Search for the cell housing the specified text and yield its (X, Y) center coordinate. 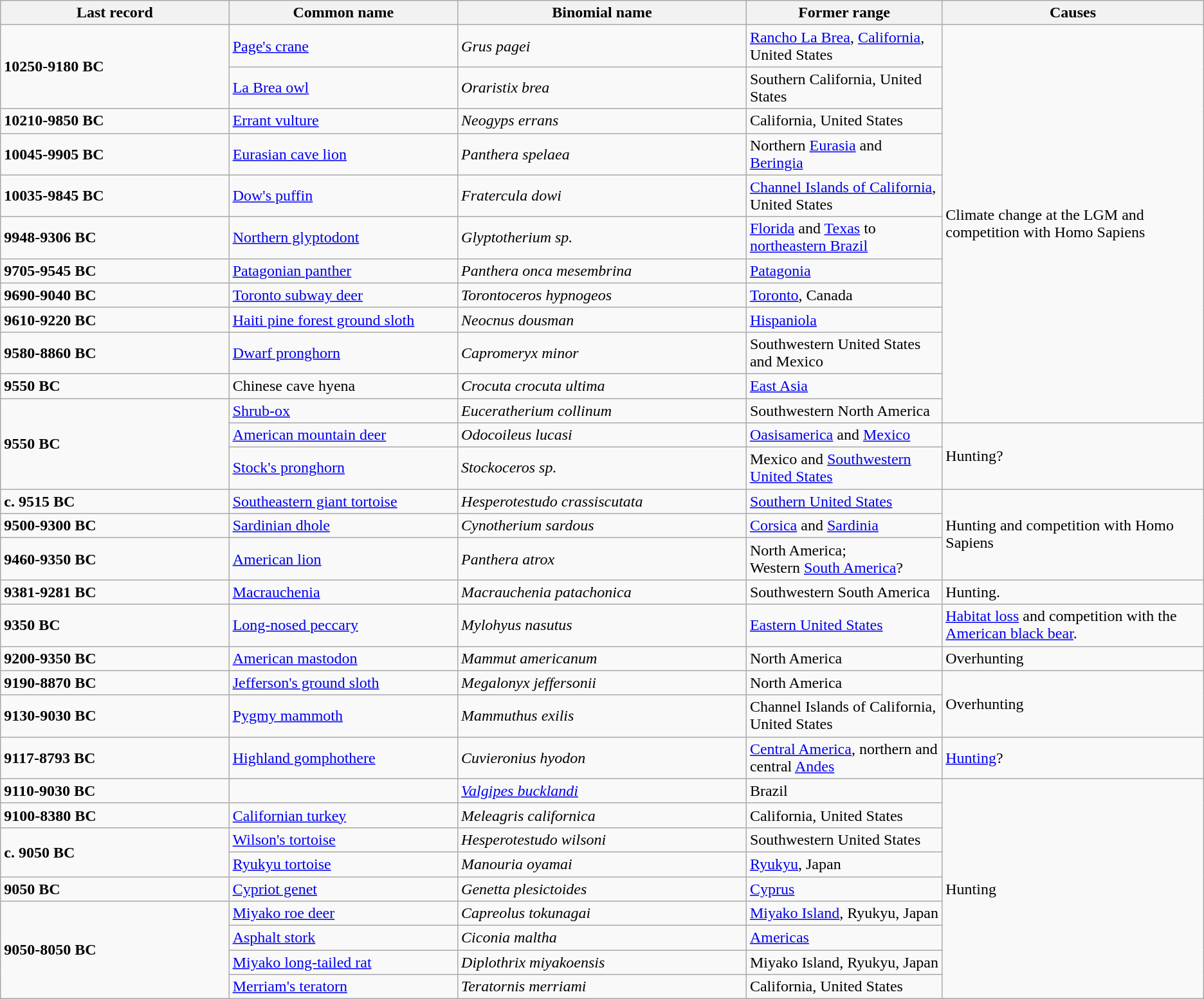
Capromeryx minor (602, 352)
American mastodon (343, 658)
Southwestern United States (844, 840)
9190-8870 BC (114, 683)
Corsica and Sardinia (844, 526)
c. 9515 BC (114, 501)
Page's crane (343, 46)
Ryukyu tortoise (343, 864)
Central America, northern and central Andes (844, 757)
Diplothrix miyakoensis (602, 962)
9050-8050 BC (114, 950)
Sardinian dhole (343, 526)
Hispaniola (844, 319)
9200-9350 BC (114, 658)
9580-8860 BC (114, 352)
Euceratherium collinum (602, 411)
Hesperotestudo wilsoni (602, 840)
9610-9220 BC (114, 319)
Manouria oyamai (602, 864)
10045-9905 BC (114, 154)
Hunting and competition with Homo Sapiens (1073, 535)
9110-9030 BC (114, 791)
Merriam's teratorn (343, 987)
Former range (844, 13)
Last record (114, 13)
10250-9180 BC (114, 67)
Mammut americanum (602, 658)
La Brea owl (343, 87)
9350 BC (114, 625)
Cuvieronius hyodon (602, 757)
Mexico and Southwestern United States (844, 468)
Cyprus (844, 889)
Americas (844, 938)
Cynotherium sardous (602, 526)
Glyptotherium sp. (602, 238)
Northern glyptodont (343, 238)
Mylohyus nasutus (602, 625)
Dwarf pronghorn (343, 352)
Patagonian panther (343, 271)
Habitat loss and competition with the American black bear. (1073, 625)
Miyako roe deer (343, 914)
Neocnus dousman (602, 319)
Capreolus tokunagai (602, 914)
Chinese cave hyena (343, 386)
Brazil (844, 791)
Florida and Texas to northeastern Brazil (844, 238)
9130-9030 BC (114, 716)
Southwestern South America (844, 592)
Californian turkey (343, 815)
Southwestern North America (844, 411)
10035-9845 BC (114, 195)
Teratornis merriami (602, 987)
Macrauchenia patachonica (602, 592)
Causes (1073, 13)
Panthera spelaea (602, 154)
Panthera atrox (602, 559)
American lion (343, 559)
Errant vulture (343, 121)
Binomial name (602, 13)
10210-9850 BC (114, 121)
Torontoceros hypnogeos (602, 295)
Southwestern United States and Mexico (844, 352)
Long-nosed peccary (343, 625)
9117-8793 BC (114, 757)
Neogyps errans (602, 121)
9050 BC (114, 889)
Crocuta crocuta ultima (602, 386)
9690-9040 BC (114, 295)
Common name (343, 13)
Eurasian cave lion (343, 154)
9948-9306 BC (114, 238)
Meleagris californica (602, 815)
Valgipes bucklandi (602, 791)
9100-8380 BC (114, 815)
Oasisamerica and Mexico (844, 435)
East Asia (844, 386)
Odocoileus lucasi (602, 435)
Highland gomphothere (343, 757)
9705-9545 BC (114, 271)
American mountain deer (343, 435)
Southeastern giant tortoise (343, 501)
Oraristix brea (602, 87)
Hunting. (1073, 592)
Toronto subway deer (343, 295)
Pygmy mammoth (343, 716)
Megalonyx jeffersonii (602, 683)
Stockoceros sp. (602, 468)
Fratercula dowi (602, 195)
Ciconia maltha (602, 938)
Southern United States (844, 501)
9381-9281 BC (114, 592)
Jefferson's ground sloth (343, 683)
Ryukyu, Japan (844, 864)
Panthera onca mesembrina (602, 271)
9500-9300 BC (114, 526)
Macrauchenia (343, 592)
Dow's puffin (343, 195)
Hunting (1073, 888)
Cypriot genet (343, 889)
Northern Eurasia and Beringia (844, 154)
North America;Western South America? (844, 559)
Hesperotestudo crassiscutata (602, 501)
9460-9350 BC (114, 559)
Toronto, Canada (844, 295)
Asphalt stork (343, 938)
Stock's pronghorn (343, 468)
Patagonia (844, 271)
Miyako long-tailed rat (343, 962)
Climate change at the LGM and competition with Homo Sapiens (1073, 224)
Genetta plesictoides (602, 889)
Grus pagei (602, 46)
Eastern United States (844, 625)
Mammuthus exilis (602, 716)
Southern California, United States (844, 87)
Wilson's tortoise (343, 840)
Haiti pine forest ground sloth (343, 319)
Rancho La Brea, California, United States (844, 46)
c. 9050 BC (114, 852)
Shrub-ox (343, 411)
